Determine the [X, Y] coordinate at the center of the cell enclosing the given text.  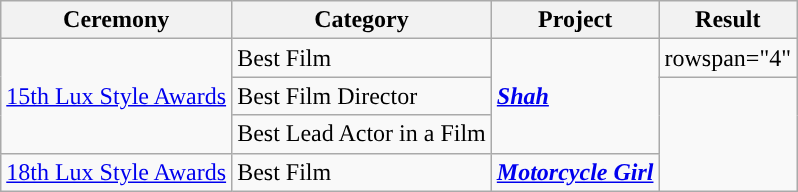
Ceremony [116, 20]
Category [362, 20]
Best Lead Actor in a Film [362, 134]
rowspan="4" [728, 58]
Result [728, 20]
Best Film Director [362, 96]
Motorcycle Girl [575, 172]
15th Lux Style Awards [116, 96]
Project [575, 20]
Shah [575, 96]
18th Lux Style Awards [116, 172]
